Find where the given text appears and provide that cell's center as [x, y] coordinate. 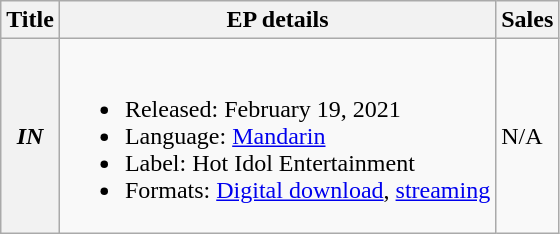
Released: February 19, 2021Language: MandarinLabel: Hot Idol EntertainmentFormats: Digital download, streaming [277, 136]
N/A [528, 136]
Title [30, 20]
EP details [277, 20]
IN [30, 136]
Sales [528, 20]
